Extract the [X, Y] coordinate from the center of the cell holding the provided text.  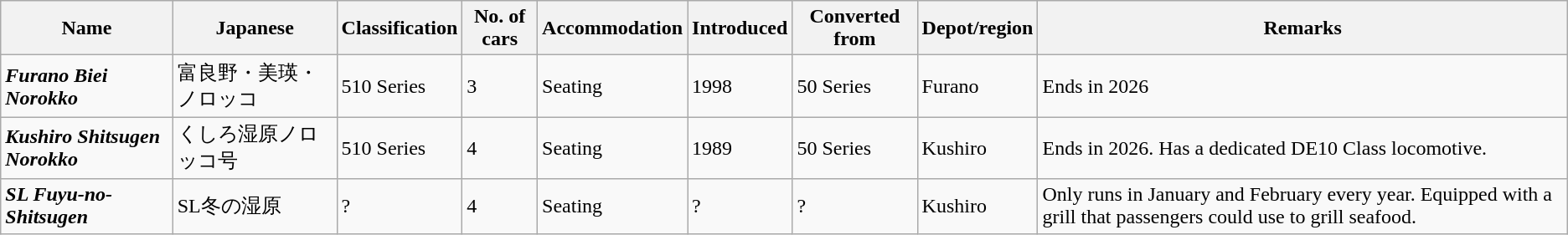
SL Fuyu-no-Shitsugen [87, 206]
Introduced [740, 28]
Ends in 2026 [1302, 86]
Depot/region [977, 28]
Name [87, 28]
Kushiro Shitsugen Norokko [87, 148]
1998 [740, 86]
Converted from [854, 28]
富良野・美瑛・ノロッコ [255, 86]
Only runs in January and February every year. Equipped with a grill that passengers could use to grill seafood. [1302, 206]
Furano Biei Norokko [87, 86]
Classification [400, 28]
Ends in 2026. Has a dedicated DE10 Class locomotive. [1302, 148]
1989 [740, 148]
Japanese [255, 28]
SL冬の湿原 [255, 206]
くしろ湿原ノロッコ号 [255, 148]
Accommodation [613, 28]
No. of cars [500, 28]
Furano [977, 86]
3 [500, 86]
Remarks [1302, 28]
